Provide the [x, y] coordinate of the cell's center where the given text is located.  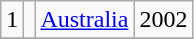
2002 [164, 20]
Australia [84, 20]
1 [12, 20]
